Output the [x, y] coordinate of the center of the cell containing the given text.  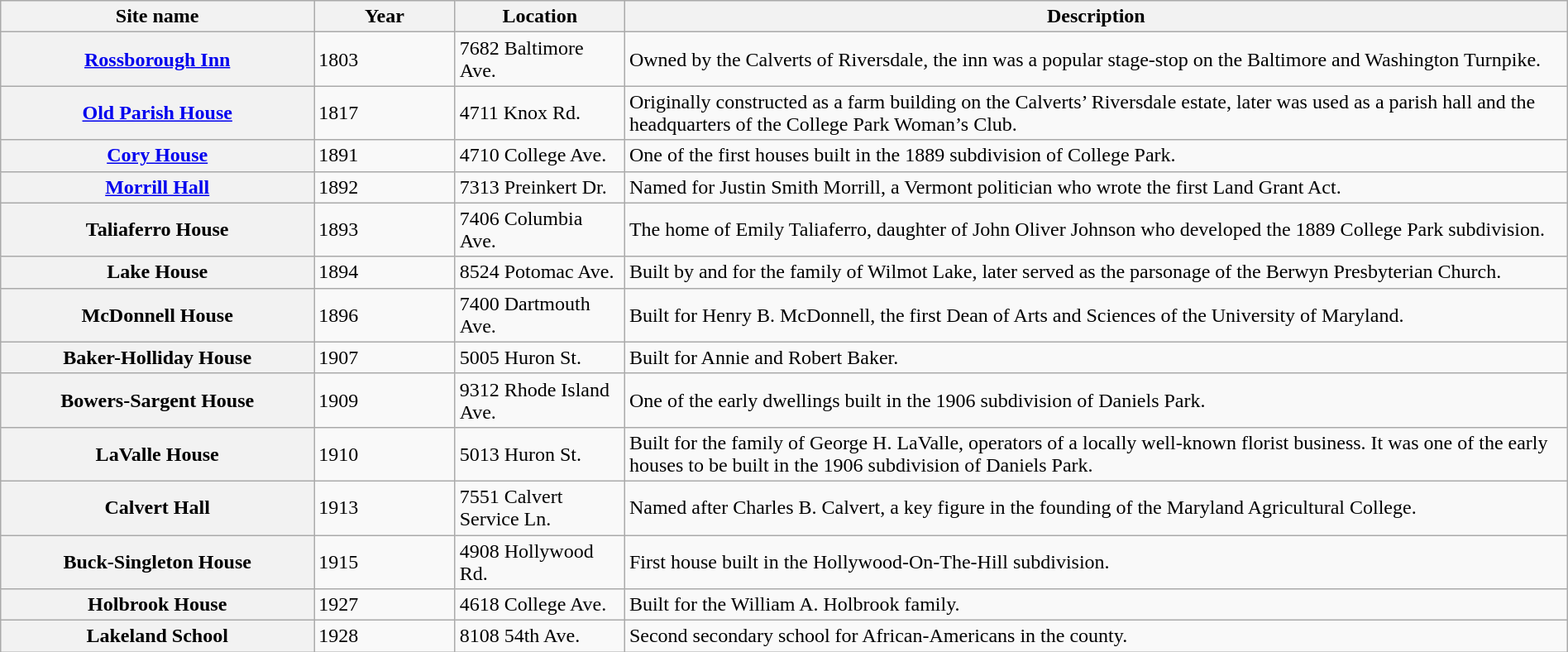
Cory House [157, 156]
One of the first houses built in the 1889 subdivision of College Park. [1096, 156]
1913 [385, 508]
Buck-Singleton House [157, 561]
8524 Potomac Ave. [539, 272]
1893 [385, 230]
Morrill Hall [157, 187]
7400 Dartmouth Ave. [539, 314]
Site name [157, 17]
1928 [385, 636]
1927 [385, 605]
Rossborough Inn [157, 60]
4710 College Ave. [539, 156]
The home of Emily Taliaferro, daughter of John Oliver Johnson who developed the 1889 College Park subdivision. [1096, 230]
Named after Charles B. Calvert, a key figure in the founding of the Maryland Agricultural College. [1096, 508]
Built for Henry B. McDonnell, the first Dean of Arts and Sciences of the University of Maryland. [1096, 314]
7682 Baltimore Ave. [539, 60]
Named for Justin Smith Morrill, a Vermont politician who wrote the first Land Grant Act. [1096, 187]
Built by and for the family of Wilmot Lake, later served as the parsonage of the Berwyn Presbyterian Church. [1096, 272]
1910 [385, 453]
8108 54th Ave. [539, 636]
Calvert Hall [157, 508]
4711 Knox Rd. [539, 113]
4908 Hollywood Rd. [539, 561]
Description [1096, 17]
Lakeland School [157, 636]
Built for Annie and Robert Baker. [1096, 357]
Year [385, 17]
First house built in the Hollywood-On-The-Hill subdivision. [1096, 561]
1907 [385, 357]
Bowers-Sargent House [157, 400]
Baker-Holliday House [157, 357]
5005 Huron St. [539, 357]
1892 [385, 187]
LaValle House [157, 453]
1894 [385, 272]
1891 [385, 156]
7406 Columbia Ave. [539, 230]
Holbrook House [157, 605]
1817 [385, 113]
1896 [385, 314]
Old Parish House [157, 113]
Taliaferro House [157, 230]
9312 Rhode Island Ave. [539, 400]
7551 Calvert Service Ln. [539, 508]
1915 [385, 561]
Lake House [157, 272]
Second secondary school for African-Americans in the county. [1096, 636]
McDonnell House [157, 314]
1909 [385, 400]
1803 [385, 60]
5013 Huron St. [539, 453]
One of the early dwellings built in the 1906 subdivision of Daniels Park. [1096, 400]
7313 Preinkert Dr. [539, 187]
Owned by the Calverts of Riversdale, the inn was a popular stage-stop on the Baltimore and Washington Turnpike. [1096, 60]
Location [539, 17]
4618 College Ave. [539, 605]
Built for the William A. Holbrook family. [1096, 605]
